Capture the cell that displays the provided text and extract its [x, y] central coordinate. 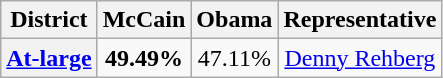
49.49% [144, 58]
Denny Rehberg [360, 58]
At-large [49, 58]
47.11% [234, 58]
District [49, 20]
McCain [144, 20]
Obama [234, 20]
Representative [360, 20]
